Output the (x, y) coordinate of the center of the cell containing the given text.  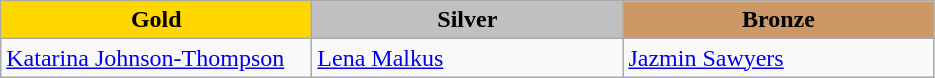
Katarina Johnson-Thompson (156, 58)
Bronze (778, 20)
Lena Malkus (468, 58)
Jazmin Sawyers (778, 58)
Silver (468, 20)
Gold (156, 20)
